Locate the cell with the specified text and output its [x, y] center coordinate. 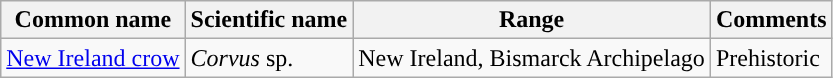
Prehistoric [771, 58]
Comments [771, 20]
New Ireland, Bismarck Archipelago [532, 58]
Scientific name [269, 20]
Corvus sp. [269, 58]
New Ireland crow [93, 58]
Common name [93, 20]
Range [532, 20]
